Search for the cell housing the specified text and yield its [x, y] center coordinate. 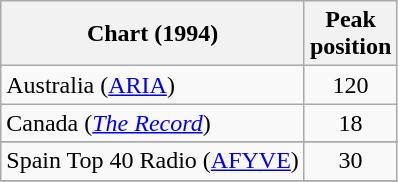
120 [350, 85]
Chart (1994) [153, 34]
Peakposition [350, 34]
18 [350, 123]
Spain Top 40 Radio (AFYVE) [153, 161]
Australia (ARIA) [153, 85]
Canada (The Record) [153, 123]
30 [350, 161]
